Detect which cell encompasses the target text, then output its [x, y] center coordinate. 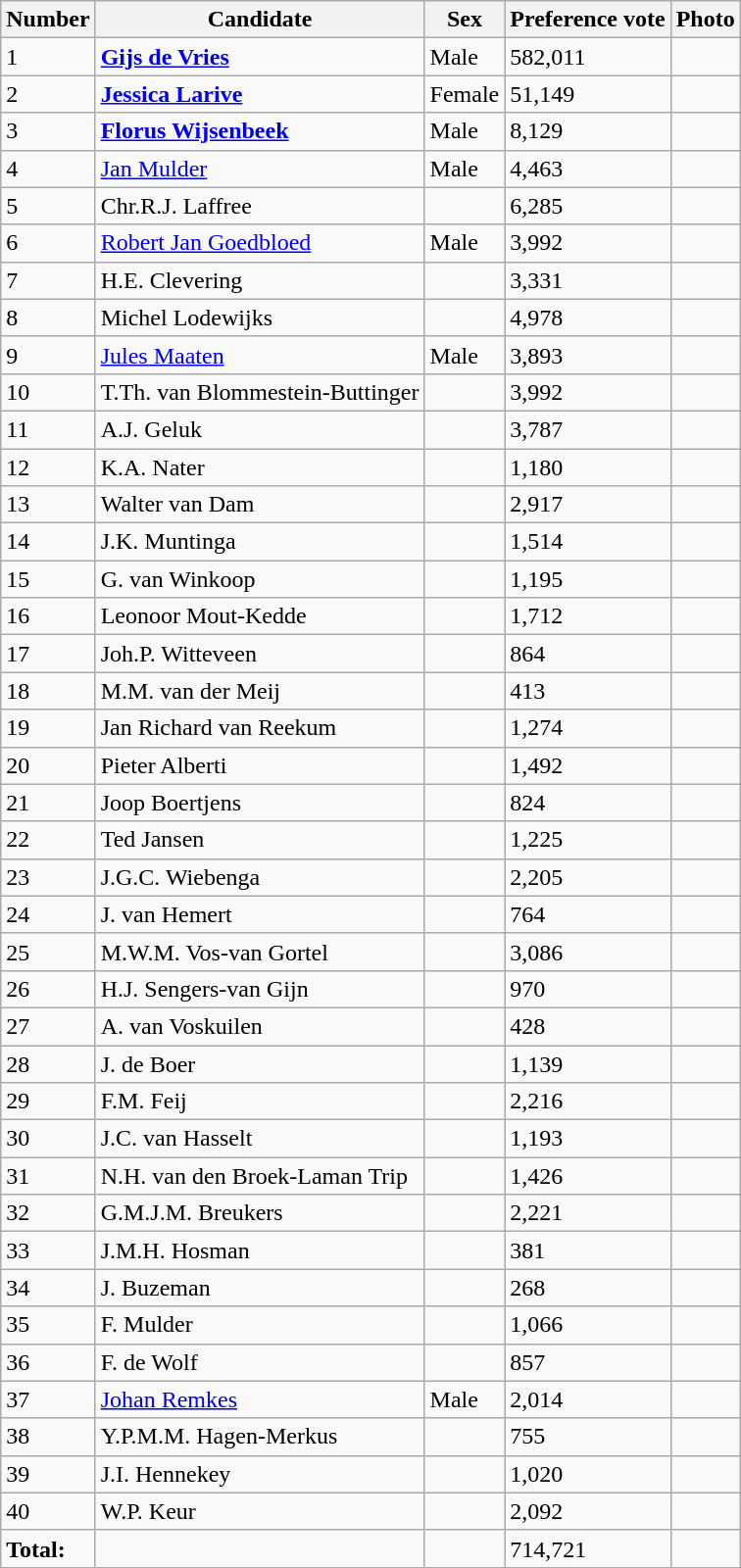
6 [48, 243]
Leonoor Mout-Kedde [260, 616]
G. van Winkoop [260, 579]
8,129 [588, 131]
Walter van Dam [260, 505]
K.A. Nater [260, 467]
Jules Maaten [260, 355]
39 [48, 1474]
9 [48, 355]
34 [48, 1288]
2,216 [588, 1102]
1,514 [588, 542]
Joop Boertjens [260, 803]
1,180 [588, 467]
F.M. Feij [260, 1102]
2,092 [588, 1511]
30 [48, 1139]
29 [48, 1102]
381 [588, 1250]
1,492 [588, 765]
1,066 [588, 1325]
2,205 [588, 877]
Chr.R.J. Laffree [260, 206]
582,011 [588, 57]
36 [48, 1362]
2,917 [588, 505]
Preference vote [588, 20]
6,285 [588, 206]
H.J. Sengers-van Gijn [260, 989]
J.G.C. Wiebenga [260, 877]
1,020 [588, 1474]
H.E. Clevering [260, 280]
3,086 [588, 952]
A.J. Geluk [260, 429]
32 [48, 1213]
Number [48, 20]
24 [48, 914]
Jan Mulder [260, 169]
857 [588, 1362]
21 [48, 803]
Joh.P. Witteveen [260, 654]
4,463 [588, 169]
764 [588, 914]
F. Mulder [260, 1325]
F. de Wolf [260, 1362]
N.H. van den Broek-Laman Trip [260, 1176]
Robert Jan Goedbloed [260, 243]
M.W.M. Vos-van Gortel [260, 952]
3,893 [588, 355]
40 [48, 1511]
G.M.J.M. Breukers [260, 1213]
J.I. Hennekey [260, 1474]
25 [48, 952]
10 [48, 392]
38 [48, 1437]
J. Buzeman [260, 1288]
428 [588, 1026]
8 [48, 318]
26 [48, 989]
4,978 [588, 318]
A. van Voskuilen [260, 1026]
23 [48, 877]
Total: [48, 1548]
17 [48, 654]
Pieter Alberti [260, 765]
5 [48, 206]
864 [588, 654]
268 [588, 1288]
755 [588, 1437]
1,712 [588, 616]
1,426 [588, 1176]
Ted Jansen [260, 840]
Michel Lodewijks [260, 318]
2,014 [588, 1399]
Candidate [260, 20]
Jessica Larive [260, 94]
J. de Boer [260, 1063]
J. van Hemert [260, 914]
J.M.H. Hosman [260, 1250]
1,274 [588, 728]
1,195 [588, 579]
22 [48, 840]
Gijs de Vries [260, 57]
16 [48, 616]
M.M. van der Meij [260, 691]
33 [48, 1250]
37 [48, 1399]
19 [48, 728]
15 [48, 579]
18 [48, 691]
W.P. Keur [260, 1511]
20 [48, 765]
35 [48, 1325]
13 [48, 505]
824 [588, 803]
413 [588, 691]
T.Th. van Blommestein-Buttinger [260, 392]
Photo [706, 20]
11 [48, 429]
1,193 [588, 1139]
J.C. van Hasselt [260, 1139]
Y.P.M.M. Hagen-Merkus [260, 1437]
1,139 [588, 1063]
3,787 [588, 429]
Florus Wijsenbeek [260, 131]
51,149 [588, 94]
2 [48, 94]
970 [588, 989]
4 [48, 169]
Johan Remkes [260, 1399]
3,331 [588, 280]
28 [48, 1063]
31 [48, 1176]
14 [48, 542]
27 [48, 1026]
3 [48, 131]
Female [465, 94]
12 [48, 467]
2,221 [588, 1213]
Sex [465, 20]
1,225 [588, 840]
Jan Richard van Reekum [260, 728]
7 [48, 280]
1 [48, 57]
J.K. Muntinga [260, 542]
714,721 [588, 1548]
